Return (x, y) of the center of cell containing provided text 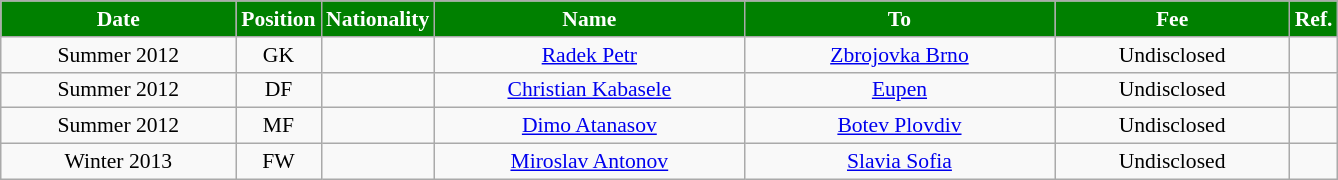
Name (589, 19)
Ref. (1314, 19)
Position (278, 19)
Date (118, 19)
To (899, 19)
Radek Petr (589, 55)
Winter 2013 (118, 162)
Miroslav Antonov (589, 162)
MF (278, 126)
Christian Kabasele (589, 90)
GK (278, 55)
Dimo Atanasov (589, 126)
Fee (1172, 19)
DF (278, 90)
FW (278, 162)
Botev Plovdiv (899, 126)
Slavia Sofia (899, 162)
Zbrojovka Brno (899, 55)
Eupen (899, 90)
Nationality (378, 19)
